Scan for the cell matching the given text and deliver its (X, Y) coordinate at center. 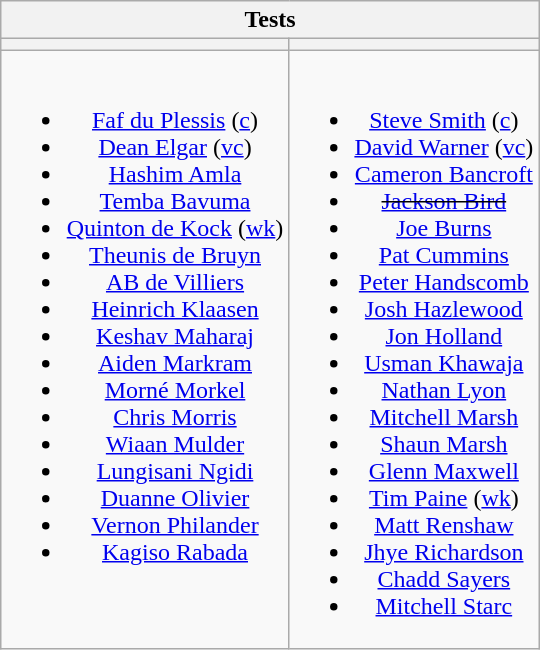
Tests (270, 20)
